Scan for the cell matching the given text and deliver its (X, Y) coordinate at center. 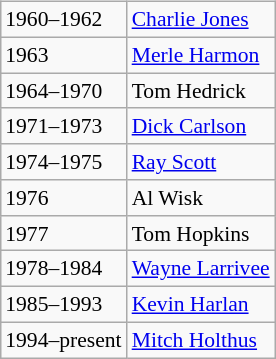
Tom Hopkins (201, 233)
1963 (63, 55)
1994–present (63, 340)
Wayne Larrivee (201, 269)
Mitch Holthus (201, 340)
1985–1993 (63, 305)
Charlie Jones (201, 20)
1976 (63, 198)
Al Wisk (201, 198)
1974–1975 (63, 162)
1977 (63, 233)
1960–1962 (63, 20)
Merle Harmon (201, 55)
1964–1970 (63, 91)
Tom Hedrick (201, 91)
Ray Scott (201, 162)
Kevin Harlan (201, 305)
1978–1984 (63, 269)
Dick Carlson (201, 126)
1971–1973 (63, 126)
